Capture the cell that displays the provided text and extract its [x, y] central coordinate. 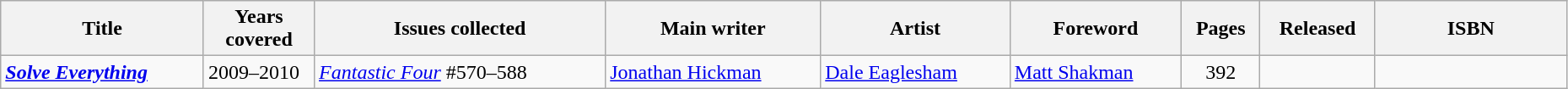
Pages [1221, 29]
Artist [916, 29]
ISBN [1471, 29]
Dale Eaglesham [916, 72]
Matt Shakman [1095, 72]
2009–2010 [258, 72]
Main writer [714, 29]
Fantastic Four #570–588 [461, 72]
Released [1317, 29]
Years covered [258, 29]
Jonathan Hickman [714, 72]
Solve Everything [103, 72]
Foreword [1095, 29]
Issues collected [461, 29]
Title [103, 29]
392 [1221, 72]
